Search for the cell housing the specified text and yield its [x, y] center coordinate. 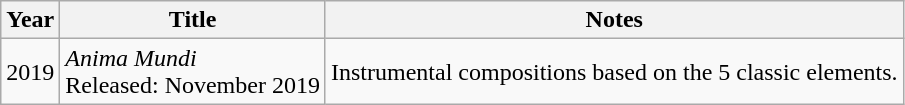
Title [193, 20]
Anima MundiReleased: November 2019 [193, 72]
Year [30, 20]
Notes [614, 20]
2019 [30, 72]
Instrumental compositions based on the 5 classic elements. [614, 72]
